Pinpoint the cell where the given text exists, returning its (x, y) midpoint coordinate. 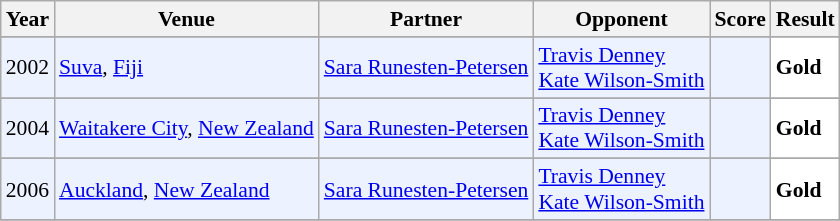
Suva, Fiji (186, 68)
Auckland, New Zealand (186, 190)
2006 (28, 190)
2004 (28, 128)
2002 (28, 68)
Partner (426, 19)
Waitakere City, New Zealand (186, 128)
Year (28, 19)
Venue (186, 19)
Result (806, 19)
Opponent (621, 19)
Score (740, 19)
